Extract the (x, y) coordinate from the center of the cell holding the provided text.  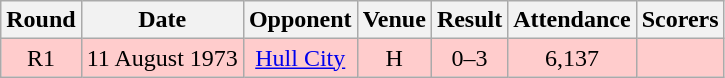
Result (469, 20)
6,137 (572, 58)
Round (41, 20)
Opponent (300, 20)
Hull City (300, 58)
Venue (394, 20)
11 August 1973 (162, 58)
0–3 (469, 58)
Date (162, 20)
R1 (41, 58)
Scorers (680, 20)
Attendance (572, 20)
H (394, 58)
